Pinpoint the cell where the given text exists, returning its [X, Y] midpoint coordinate. 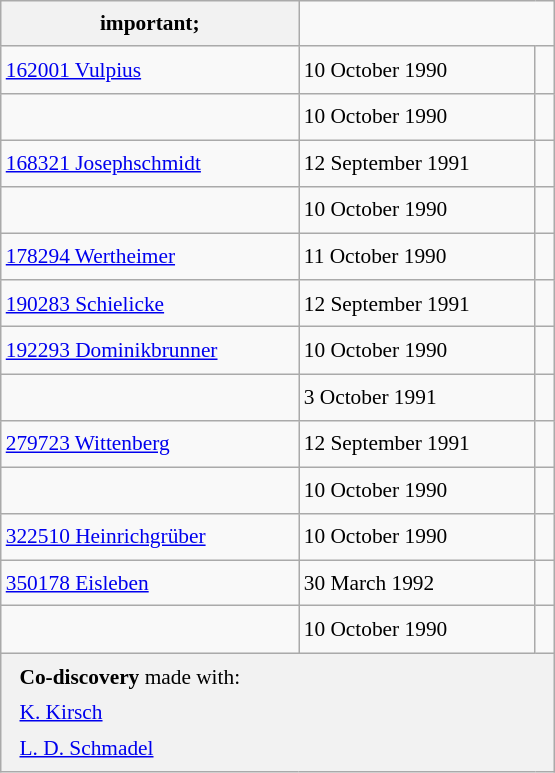
168321 Josephschmidt [150, 164]
11 October 1990 [418, 256]
3 October 1991 [418, 398]
279723 Wittenberg [150, 444]
190283 Schielicke [150, 304]
350178 Eisleben [150, 584]
30 March 1992 [418, 584]
Co-discovery made with: K. Kirsch L. D. Schmadel [278, 712]
178294 Wertheimer [150, 256]
162001 Vulpius [150, 70]
192293 Dominikbrunner [150, 350]
important; [150, 24]
322510 Heinrichgrüber [150, 538]
